Locate the cell with the specified text and output its [x, y] center coordinate. 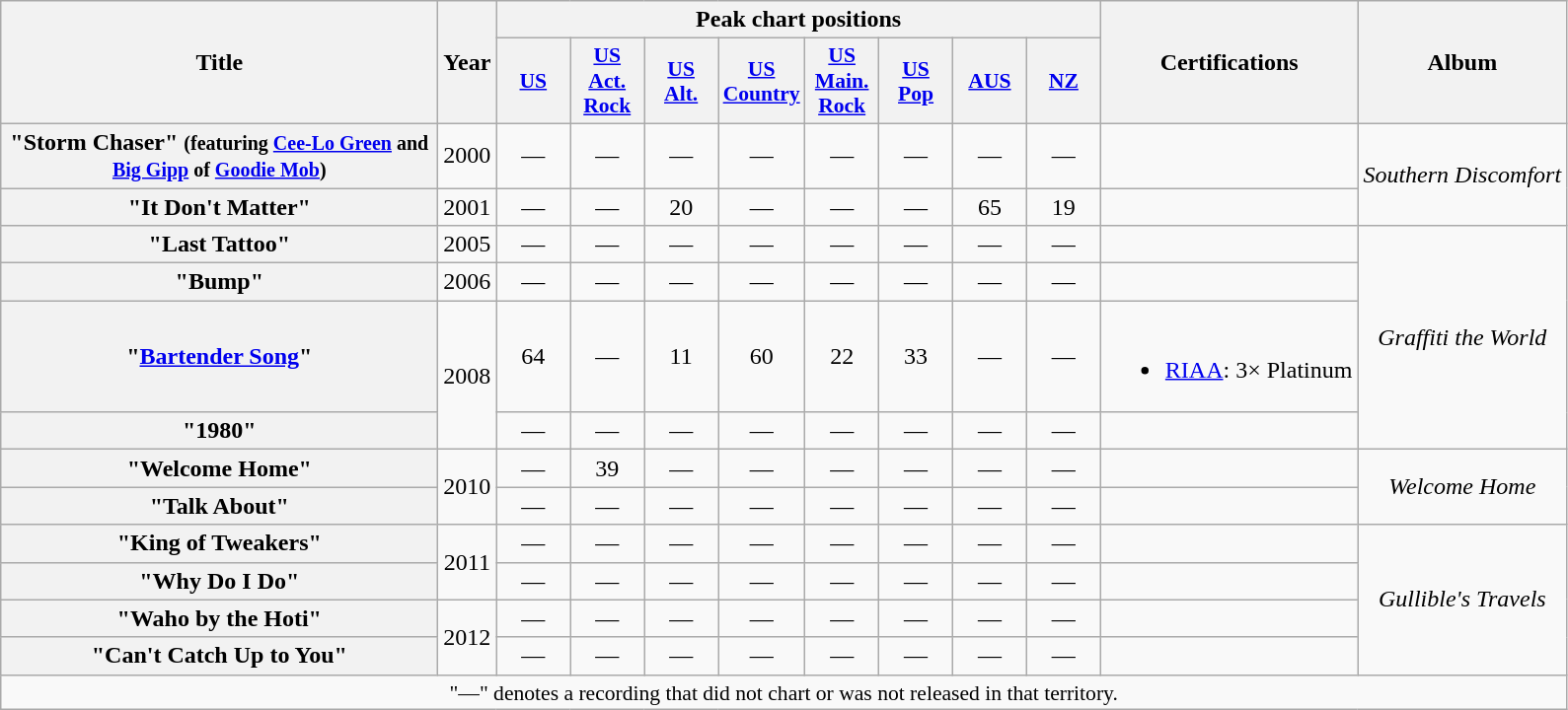
"King of Tweakers" [219, 543]
"1980" [219, 431]
2005 [468, 245]
2006 [468, 282]
33 [916, 357]
2008 [468, 375]
Gullible's Travels [1462, 600]
"Storm Chaser" (featuring Cee-Lo Green and Big Gipp of Goodie Mob) [219, 156]
Year [468, 63]
Album [1462, 63]
"Can't Catch Up to You" [219, 656]
Graffiti the World [1462, 337]
Certifications [1230, 63]
"Welcome Home" [219, 468]
Welcome Home [1462, 487]
2011 [468, 562]
20 [681, 206]
NZ [1064, 81]
64 [533, 357]
2001 [468, 206]
2010 [468, 487]
2000 [468, 156]
RIAA: 3× Platinum [1230, 357]
Title [219, 63]
"Bartender Song" [219, 357]
65 [991, 206]
USMain. Rock [843, 81]
"Talk About" [219, 506]
"It Don't Matter" [219, 206]
Peak chart positions [798, 20]
USCountry [762, 81]
19 [1064, 206]
Southern Discomfort [1462, 174]
2012 [468, 637]
"Bump" [219, 282]
USAlt. [681, 81]
US [533, 81]
11 [681, 357]
"Last Tattoo" [219, 245]
USPop [916, 81]
"—" denotes a recording that did not chart or was not released in that territory. [784, 692]
"Waho by the Hoti" [219, 618]
39 [608, 468]
60 [762, 357]
USAct. Rock [608, 81]
"Why Do I Do" [219, 581]
22 [843, 357]
AUS [991, 81]
